Search for the cell housing the specified text and yield its (x, y) center coordinate. 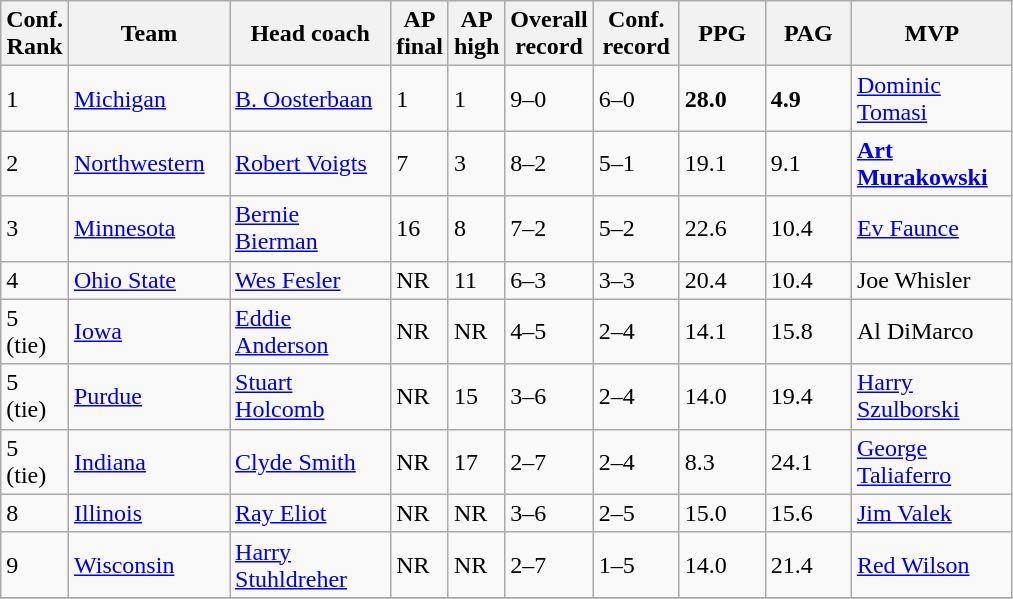
B. Oosterbaan (310, 98)
Conf. record (636, 34)
Eddie Anderson (310, 332)
Harry Stuhldreher (310, 564)
Ohio State (148, 280)
PPG (722, 34)
5–1 (636, 164)
Wes Fesler (310, 280)
Al DiMarco (932, 332)
PAG (808, 34)
1–5 (636, 564)
4.9 (808, 98)
AP final (420, 34)
Ray Eliot (310, 513)
7–2 (549, 228)
2–5 (636, 513)
Head coach (310, 34)
7 (420, 164)
Art Murakowski (932, 164)
Bernie Bierman (310, 228)
Harry Szulborski (932, 396)
4 (35, 280)
MVP (932, 34)
9–0 (549, 98)
Stuart Holcomb (310, 396)
2 (35, 164)
17 (476, 462)
24.1 (808, 462)
20.4 (722, 280)
Conf. Rank (35, 34)
15.6 (808, 513)
19.4 (808, 396)
4–5 (549, 332)
AP high (476, 34)
Illinois (148, 513)
8.3 (722, 462)
9.1 (808, 164)
8–2 (549, 164)
Minnesota (148, 228)
3–3 (636, 280)
Clyde Smith (310, 462)
Dominic Tomasi (932, 98)
15.0 (722, 513)
Jim Valek (932, 513)
Purdue (148, 396)
19.1 (722, 164)
Ev Faunce (932, 228)
Indiana (148, 462)
Iowa (148, 332)
Michigan (148, 98)
14.1 (722, 332)
5–2 (636, 228)
11 (476, 280)
Robert Voigts (310, 164)
28.0 (722, 98)
George Taliaferro (932, 462)
Joe Whisler (932, 280)
16 (420, 228)
Red Wilson (932, 564)
Wisconsin (148, 564)
15.8 (808, 332)
Team (148, 34)
6–0 (636, 98)
9 (35, 564)
Overall record (549, 34)
Northwestern (148, 164)
21.4 (808, 564)
15 (476, 396)
22.6 (722, 228)
6–3 (549, 280)
